Return the (X, Y) coordinate for the center point of the cell that contains the specified text.  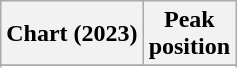
Peakposition (189, 34)
Chart (2023) (72, 34)
